From the cell containing the given text, extract its center point as [x, y] coordinate. 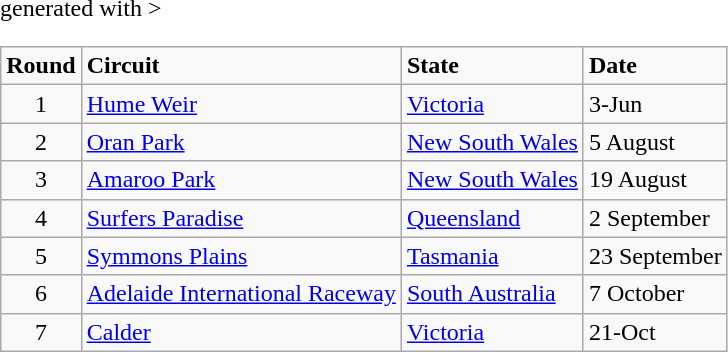
1 [41, 104]
Date [655, 66]
21-Oct [655, 332]
Surfers Paradise [241, 218]
19 August [655, 180]
Hume Weir [241, 104]
Calder [241, 332]
6 [41, 294]
2 [41, 142]
South Australia [492, 294]
Symmons Plains [241, 256]
2 September [655, 218]
Round [41, 66]
Oran Park [241, 142]
State [492, 66]
3-Jun [655, 104]
Amaroo Park [241, 180]
7 [41, 332]
Queensland [492, 218]
Circuit [241, 66]
5 [41, 256]
Tasmania [492, 256]
23 September [655, 256]
4 [41, 218]
Adelaide International Raceway [241, 294]
7 October [655, 294]
3 [41, 180]
5 August [655, 142]
